Extract the [x, y] coordinate from the center of the cell holding the provided text.  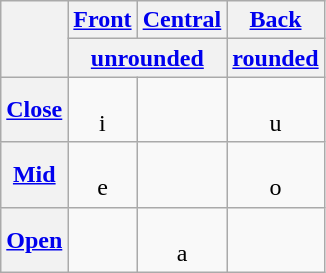
a [182, 240]
unrounded [148, 58]
i [102, 110]
Back [276, 20]
o [276, 174]
Mid [34, 174]
u [276, 110]
e [102, 174]
rounded [276, 58]
Central [182, 20]
Close [34, 110]
Open [34, 240]
Front [102, 20]
